Detect which cell encompasses the target text, then output its (x, y) center coordinate. 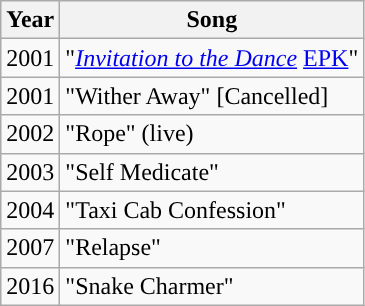
2004 (30, 210)
"Invitation to the Dance EPK" (212, 58)
"Snake Charmer" (212, 286)
2003 (30, 172)
"Wither Away" [Cancelled] (212, 96)
"Rope" (live) (212, 134)
"Relapse" (212, 248)
Song (212, 20)
Year (30, 20)
2002 (30, 134)
"Self Medicate" (212, 172)
2016 (30, 286)
2007 (30, 248)
"Taxi Cab Confession" (212, 210)
